Search for the cell housing the specified text and yield its [X, Y] center coordinate. 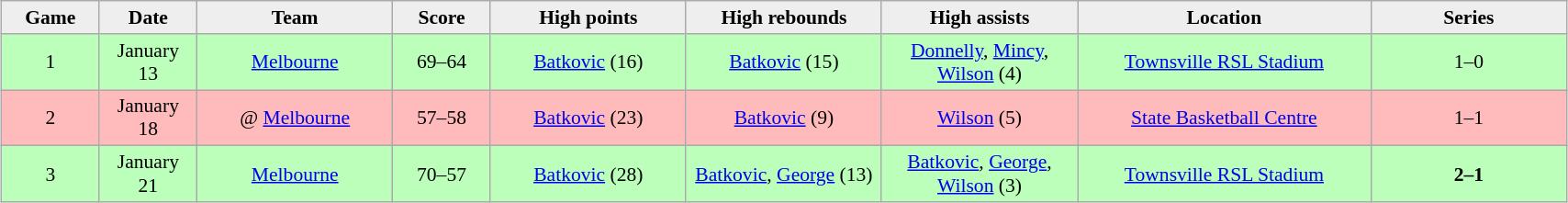
69–64 [442, 62]
57–58 [442, 118]
1–0 [1469, 62]
Batkovic (9) [784, 118]
Team [296, 17]
2–1 [1469, 175]
High assists [979, 17]
1 [51, 62]
January 13 [149, 62]
Batkovic, George, Wilson (3) [979, 175]
Batkovic, George (13) [784, 175]
Donnelly, Mincy, Wilson (4) [979, 62]
Date [149, 17]
Game [51, 17]
Batkovic (28) [588, 175]
January 18 [149, 118]
3 [51, 175]
Batkovic (16) [588, 62]
January 21 [149, 175]
@ Melbourne [296, 118]
Batkovic (15) [784, 62]
High points [588, 17]
Wilson (5) [979, 118]
Score [442, 17]
High rebounds [784, 17]
State Basketball Centre [1225, 118]
Series [1469, 17]
Batkovic (23) [588, 118]
Location [1225, 17]
1–1 [1469, 118]
70–57 [442, 175]
2 [51, 118]
